Identify which cell holds the provided text, then report its [x, y] central coordinate. 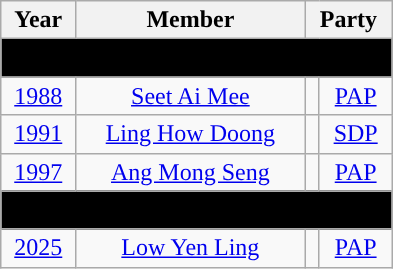
SDP [355, 134]
Ang Mong Seng [190, 172]
Ling How Doong [190, 134]
Year [38, 20]
Formation [196, 58]
Seet Ai Mee [190, 96]
2025 [38, 248]
Member [190, 20]
Low Yen Ling [190, 248]
1997 [38, 172]
Party [348, 20]
Constituency abolished (2001 – 2025) [196, 210]
1991 [38, 134]
1988 [38, 96]
